Find where the given text appears and provide that cell's center as (x, y) coordinate. 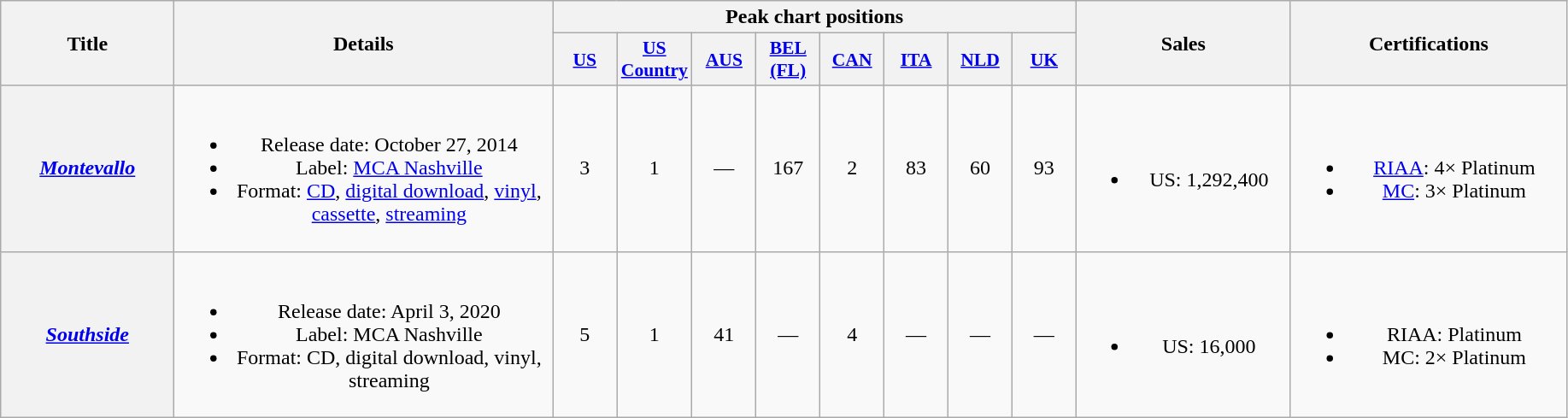
60 (981, 168)
5 (584, 334)
Montevallo (87, 168)
93 (1044, 168)
USCountry (655, 60)
4 (853, 334)
2 (853, 168)
US: 16,000 (1183, 334)
AUS (725, 60)
Southside (87, 334)
NLD (981, 60)
US (584, 60)
ITA (916, 60)
Certifications (1429, 43)
US: 1,292,400 (1183, 168)
41 (725, 334)
Sales (1183, 43)
CAN (853, 60)
Release date: October 27, 2014Label: MCA NashvilleFormat: CD, digital download, vinyl, cassette, streaming (364, 168)
Peak chart positions (814, 17)
RIAA: PlatinumMC: 2× Platinum (1429, 334)
167 (788, 168)
RIAA: 4× PlatinumMC: 3× Platinum (1429, 168)
3 (584, 168)
BEL(FL) (788, 60)
UK (1044, 60)
83 (916, 168)
Title (87, 43)
Details (364, 43)
Release date: April 3, 2020Label: MCA NashvilleFormat: CD, digital download, vinyl, streaming (364, 334)
